Extract the (x, y) coordinate from the center of the cell holding the provided text.  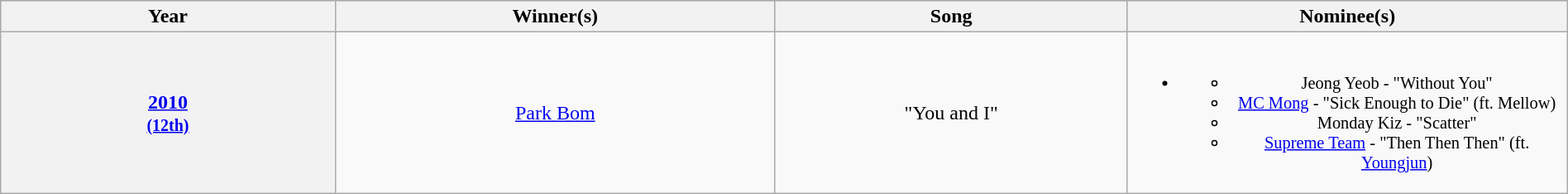
Year (168, 17)
"You and I" (951, 113)
Jeong Yeob - "Without You"MC Mong - "Sick Enough to Die" (ft. Mellow)Monday Kiz - "Scatter"Supreme Team - "Then Then Then" (ft. Youngjun) (1347, 113)
2010(12th) (168, 113)
Park Bom (555, 113)
Song (951, 17)
Nominee(s) (1347, 17)
Winner(s) (555, 17)
